Search for the cell housing the specified text and yield its (x, y) center coordinate. 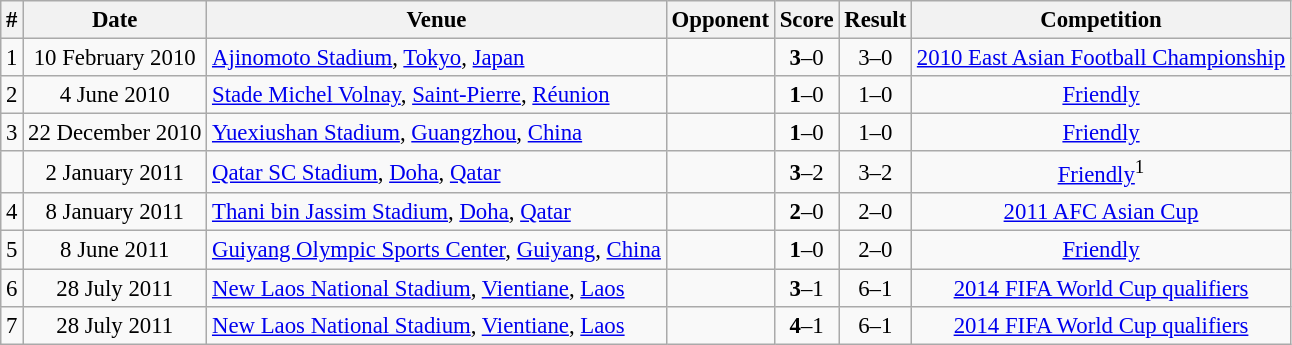
1 (12, 58)
5 (12, 250)
Competition (1102, 20)
Qatar SC Stadium, Doha, Qatar (437, 172)
10 February 2010 (115, 58)
Opponent (720, 20)
4 June 2010 (115, 95)
4–1 (806, 325)
2010 East Asian Football Championship (1102, 58)
4 (12, 213)
2011 AFC Asian Cup (1102, 213)
8 January 2011 (115, 213)
2 January 2011 (115, 172)
Stade Michel Volnay, Saint-Pierre, Réunion (437, 95)
2 (12, 95)
Guiyang Olympic Sports Center, Guiyang, China (437, 250)
Venue (437, 20)
3–1 (806, 288)
Date (115, 20)
Friendly1 (1102, 172)
Score (806, 20)
Ajinomoto Stadium, Tokyo, Japan (437, 58)
22 December 2010 (115, 133)
6 (12, 288)
# (12, 20)
7 (12, 325)
Thani bin Jassim Stadium, Doha, Qatar (437, 213)
3 (12, 133)
Yuexiushan Stadium, Guangzhou, China (437, 133)
Result (876, 20)
8 June 2011 (115, 250)
